Locate the cell with the specified text and output its [X, Y] center coordinate. 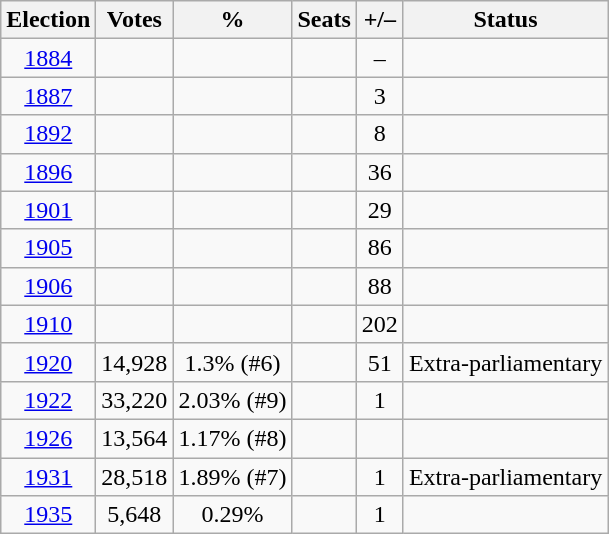
1926 [48, 438]
14,928 [134, 362]
1.17% (#8) [232, 438]
1935 [48, 515]
5,648 [134, 515]
2.03% (#9) [232, 400]
33,220 [134, 400]
8 [380, 134]
0.29% [232, 515]
88 [380, 286]
Status [505, 20]
51 [380, 362]
202 [380, 324]
1901 [48, 210]
1931 [48, 477]
1896 [48, 172]
1906 [48, 286]
28,518 [134, 477]
29 [380, 210]
Seats [324, 20]
1884 [48, 58]
% [232, 20]
Election [48, 20]
13,564 [134, 438]
1.3% (#6) [232, 362]
+/– [380, 20]
Votes [134, 20]
1887 [48, 96]
3 [380, 96]
1920 [48, 362]
1905 [48, 248]
86 [380, 248]
1.89% (#7) [232, 477]
– [380, 58]
1922 [48, 400]
36 [380, 172]
1892 [48, 134]
1910 [48, 324]
